Output the [X, Y] coordinate of the center of the cell containing the given text.  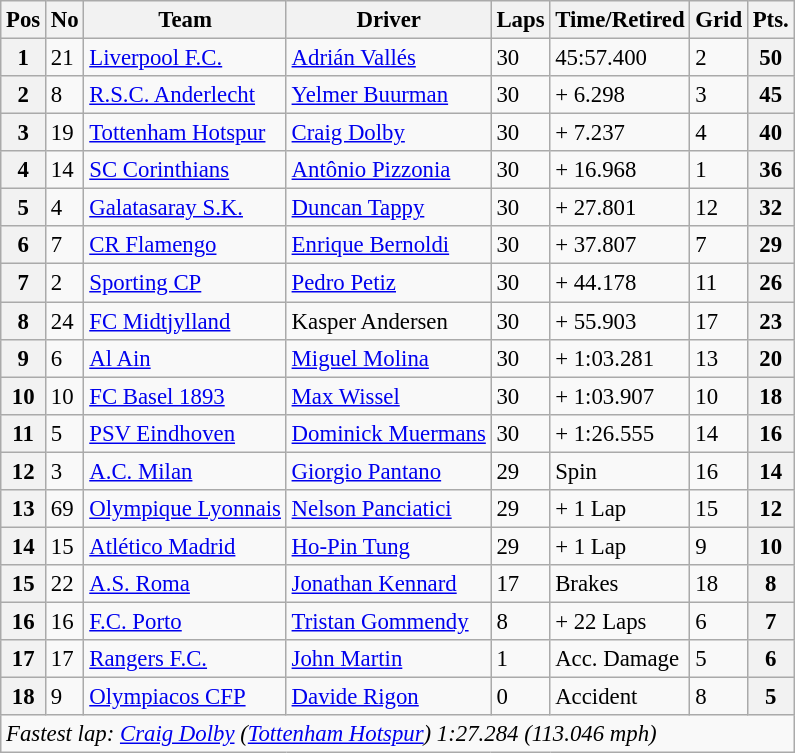
+ 7.237 [620, 133]
Liverpool F.C. [185, 58]
32 [770, 208]
Pos [24, 20]
+ 55.903 [620, 321]
+ 1:26.555 [620, 433]
Acc. Damage [620, 659]
Ho-Pin Tung [388, 546]
Pedro Petiz [388, 283]
A.S. Roma [185, 584]
Sporting CP [185, 283]
24 [65, 321]
No [65, 20]
FC Basel 1893 [185, 396]
+ 16.968 [620, 170]
Max Wissel [388, 396]
Pts. [770, 20]
Team [185, 20]
Yelmer Buurman [388, 95]
21 [65, 58]
Rangers F.C. [185, 659]
Enrique Bernoldi [388, 245]
20 [770, 358]
PSV Eindhoven [185, 433]
Atlético Madrid [185, 546]
FC Midtjylland [185, 321]
SC Corinthians [185, 170]
Kasper Andersen [388, 321]
Laps [520, 20]
0 [520, 697]
Craig Dolby [388, 133]
Al Ain [185, 358]
+ 1:03.281 [620, 358]
45:57.400 [620, 58]
Olympique Lyonnais [185, 509]
Duncan Tappy [388, 208]
John Martin [388, 659]
50 [770, 58]
26 [770, 283]
Time/Retired [620, 20]
40 [770, 133]
Grid [718, 20]
Brakes [620, 584]
Jonathan Kennard [388, 584]
+ 6.298 [620, 95]
Tristan Gommendy [388, 621]
36 [770, 170]
Dominick Muermans [388, 433]
+ 27.801 [620, 208]
R.S.C. Anderlecht [185, 95]
+ 1:03.907 [620, 396]
Miguel Molina [388, 358]
22 [65, 584]
Nelson Panciatici [388, 509]
F.C. Porto [185, 621]
Galatasaray S.K. [185, 208]
19 [65, 133]
+ 22 Laps [620, 621]
Olympiacos CFP [185, 697]
Davide Rigon [388, 697]
+ 37.807 [620, 245]
Giorgio Pantano [388, 471]
Spin [620, 471]
Tottenham Hotspur [185, 133]
A.C. Milan [185, 471]
45 [770, 95]
CR Flamengo [185, 245]
Fastest lap: Craig Dolby (Tottenham Hotspur) 1:27.284 (113.046 mph) [398, 734]
Driver [388, 20]
69 [65, 509]
Antônio Pizzonia [388, 170]
Adrián Vallés [388, 58]
23 [770, 321]
+ 44.178 [620, 283]
Accident [620, 697]
